Find where the given text appears and provide that cell's center as [X, Y] coordinate. 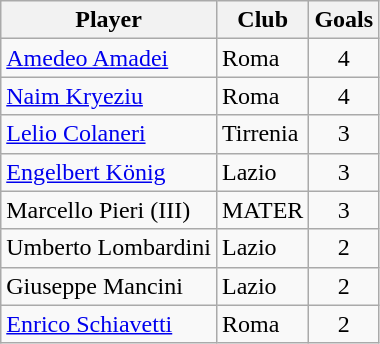
Marcello Pieri (III) [109, 210]
Engelbert König [109, 172]
Club [262, 20]
Tirrenia [262, 134]
Lelio Colaneri [109, 134]
Giuseppe Mancini [109, 286]
Umberto Lombardini [109, 248]
Naim Kryeziu [109, 96]
Player [109, 20]
MATER [262, 210]
Goals [344, 20]
Enrico Schiavetti [109, 324]
Amedeo Amadei [109, 58]
